Return the (X, Y) coordinate for the center point of the cell that contains the specified text.  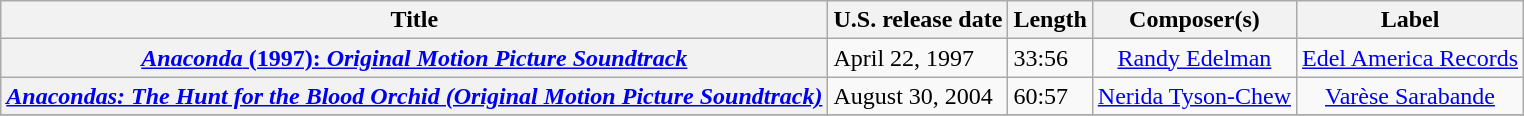
Label (1410, 20)
60:57 (1050, 96)
Composer(s) (1194, 20)
Varèse Sarabande (1410, 96)
August 30, 2004 (918, 96)
Length (1050, 20)
U.S. release date (918, 20)
Nerida Tyson-Chew (1194, 96)
Edel America Records (1410, 58)
Anaconda (1997): Original Motion Picture Soundtrack (414, 58)
Randy Edelman (1194, 58)
April 22, 1997 (918, 58)
Anacondas: The Hunt for the Blood Orchid (Original Motion Picture Soundtrack) (414, 96)
Title (414, 20)
33:56 (1050, 58)
